Capture the cell that displays the provided text and extract its (x, y) central coordinate. 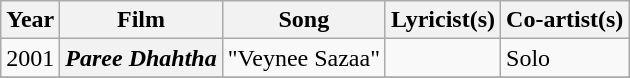
Co-artist(s) (565, 20)
Paree Dhahtha (141, 58)
Solo (565, 58)
Year (30, 20)
Film (141, 20)
"Veynee Sazaa" (304, 58)
2001 (30, 58)
Lyricist(s) (442, 20)
Song (304, 20)
